Pinpoint the cell where the given text exists, returning its [X, Y] midpoint coordinate. 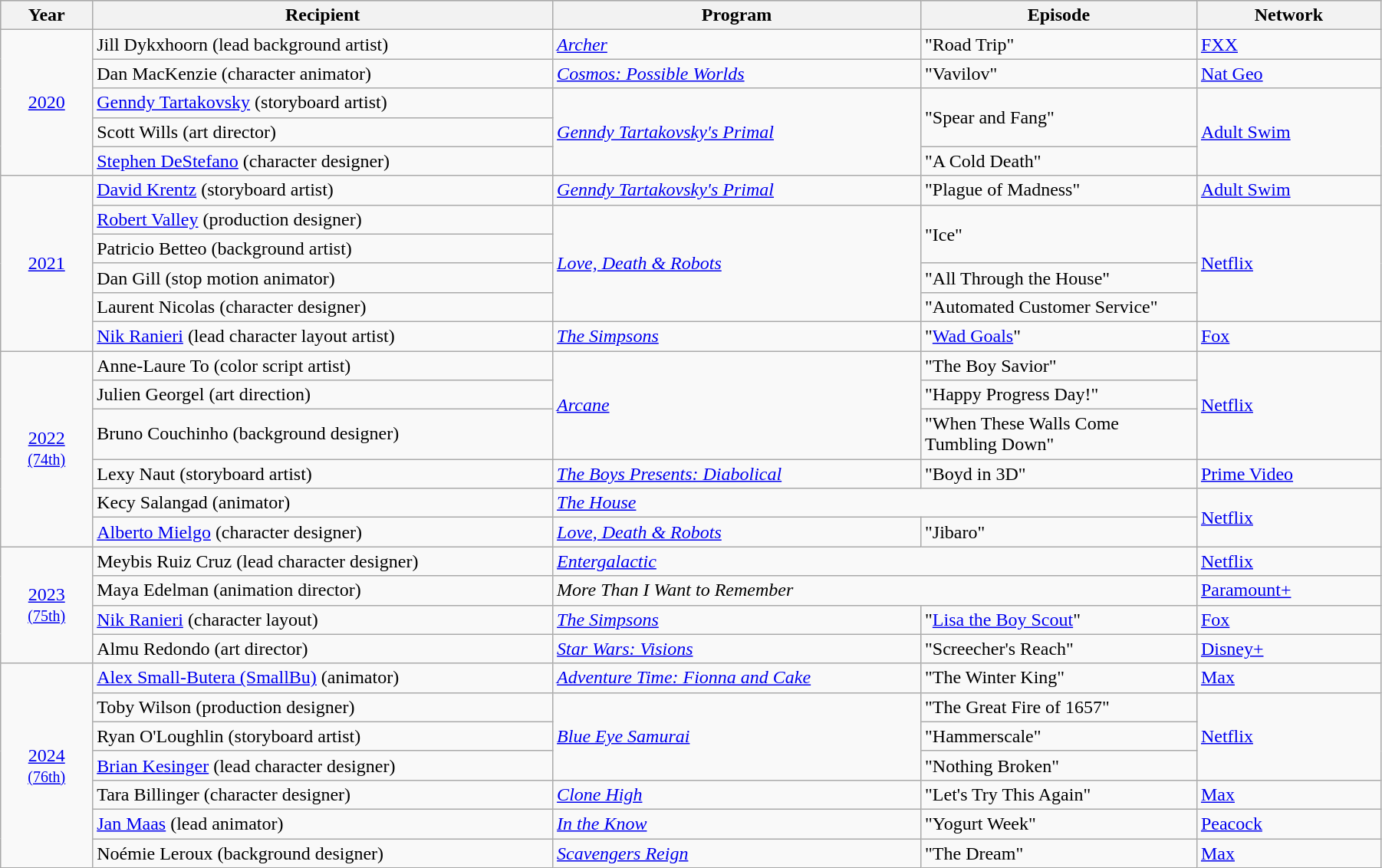
Disney+ [1288, 649]
Network [1288, 15]
Robert Valley (production designer) [323, 219]
Anne-Laure To (color script artist) [323, 366]
Nik Ranieri (lead character layout artist) [323, 336]
2020 [47, 103]
Star Wars: Visions [737, 649]
FXX [1288, 44]
"Automated Customer Service" [1058, 307]
"Lisa the Boy Scout" [1058, 620]
"Hammerscale" [1058, 736]
"Screecher's Reach" [1058, 649]
"Happy Progress Day!" [1058, 395]
"Vavilov" [1058, 74]
"Nothing Broken" [1058, 765]
"Boyd in 3D" [1058, 474]
Cosmos: Possible Worlds [737, 74]
Jill Dykxhoorn (lead background artist) [323, 44]
Julien Georgel (art direction) [323, 395]
2023(75th) [47, 605]
Maya Edelman (animation director) [323, 590]
Year [47, 15]
"A Cold Death" [1058, 161]
The Boys Presents: Diabolical [737, 474]
Stephen DeStefano (character designer) [323, 161]
Brian Kesinger (lead character designer) [323, 765]
Noémie Leroux (background designer) [323, 853]
"Jibaro" [1058, 532]
Ryan O'Loughlin (storyboard artist) [323, 736]
"Let's Try This Again" [1058, 794]
Scavengers Reign [737, 853]
"Wad Goals" [1058, 336]
Dan Gill (stop motion animator) [323, 278]
David Krentz (storyboard artist) [323, 190]
"Plague of Madness" [1058, 190]
Tara Billinger (character designer) [323, 794]
"The Winter King" [1058, 678]
Arcane [737, 405]
Episode [1058, 15]
Peacock [1288, 824]
"Ice" [1058, 234]
Kecy Salangad (animator) [323, 503]
Alex Small-Butera (SmallBu) (animator) [323, 678]
2024(76th) [47, 765]
Bruno Couchinho (background designer) [323, 434]
Blue Eye Samurai [737, 736]
Prime Video [1288, 474]
Almu Redondo (art director) [323, 649]
Toby Wilson (production designer) [323, 707]
Patricio Betteo (background artist) [323, 248]
Adventure Time: Fionna and Cake [737, 678]
Alberto Mielgo (character designer) [323, 532]
Laurent Nicolas (character designer) [323, 307]
Genndy Tartakovsky (storyboard artist) [323, 103]
"Yogurt Week" [1058, 824]
Entergalactic [875, 561]
Jan Maas (lead animator) [323, 824]
2022(74th) [47, 449]
Scott Wills (art director) [323, 132]
Lexy Naut (storyboard artist) [323, 474]
Nat Geo [1288, 74]
In the Know [737, 824]
More Than I Want to Remember [875, 590]
Recipient [323, 15]
The House [875, 503]
Nik Ranieri (character layout) [323, 620]
Paramount+ [1288, 590]
"Road Trip" [1058, 44]
"The Dream" [1058, 853]
Program [737, 15]
Archer [737, 44]
"The Boy Savior" [1058, 366]
"When These Walls Come Tumbling Down" [1058, 434]
Meybis Ruiz Cruz (lead character designer) [323, 561]
"The Great Fire of 1657" [1058, 707]
"All Through the House" [1058, 278]
Dan MacKenzie (character animator) [323, 74]
2021 [47, 263]
Clone High [737, 794]
"Spear and Fang" [1058, 117]
